Return the [x, y] coordinate for the center point of the cell that contains the specified text.  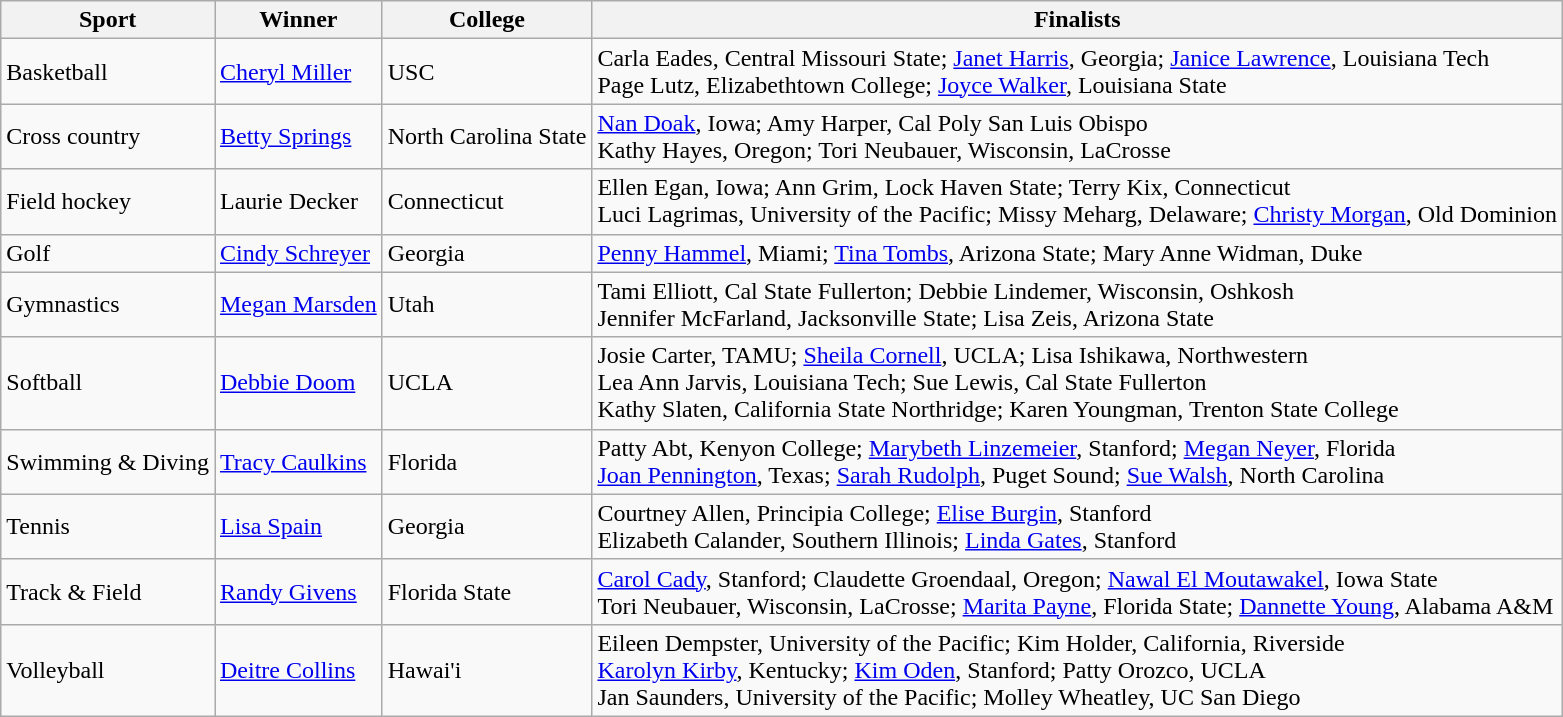
Golf [108, 253]
Penny Hammel, Miami; Tina Tombs, Arizona State; Mary Anne Widman, Duke [1078, 253]
Debbie Doom [298, 383]
UCLA [487, 383]
Betty Springs [298, 136]
Connecticut [487, 202]
College [487, 20]
Volleyball [108, 670]
Gymnastics [108, 304]
Hawai'i [487, 670]
North Carolina State [487, 136]
Cindy Schreyer [298, 253]
Tami Elliott, Cal State Fullerton; Debbie Lindemer, Wisconsin, OshkoshJennifer McFarland, Jacksonville State; Lisa Zeis, Arizona State [1078, 304]
Cheryl Miller [298, 72]
Laurie Decker [298, 202]
Tennis [108, 526]
Utah [487, 304]
USC [487, 72]
Finalists [1078, 20]
Florida State [487, 592]
Florida [487, 462]
Field hockey [108, 202]
Basketball [108, 72]
Swimming & Diving [108, 462]
Cross country [108, 136]
Megan Marsden [298, 304]
Winner [298, 20]
Lisa Spain [298, 526]
Deitre Collins [298, 670]
Track & Field [108, 592]
Courtney Allen, Principia College; Elise Burgin, StanfordElizabeth Calander, Southern Illinois; Linda Gates, Stanford [1078, 526]
Randy Givens [298, 592]
Softball [108, 383]
Tracy Caulkins [298, 462]
Nan Doak, Iowa; Amy Harper, Cal Poly San Luis ObispoKathy Hayes, Oregon; Tori Neubauer, Wisconsin, LaCrosse [1078, 136]
Sport [108, 20]
